Output the (x, y) coordinate of the center of the cell containing the given text.  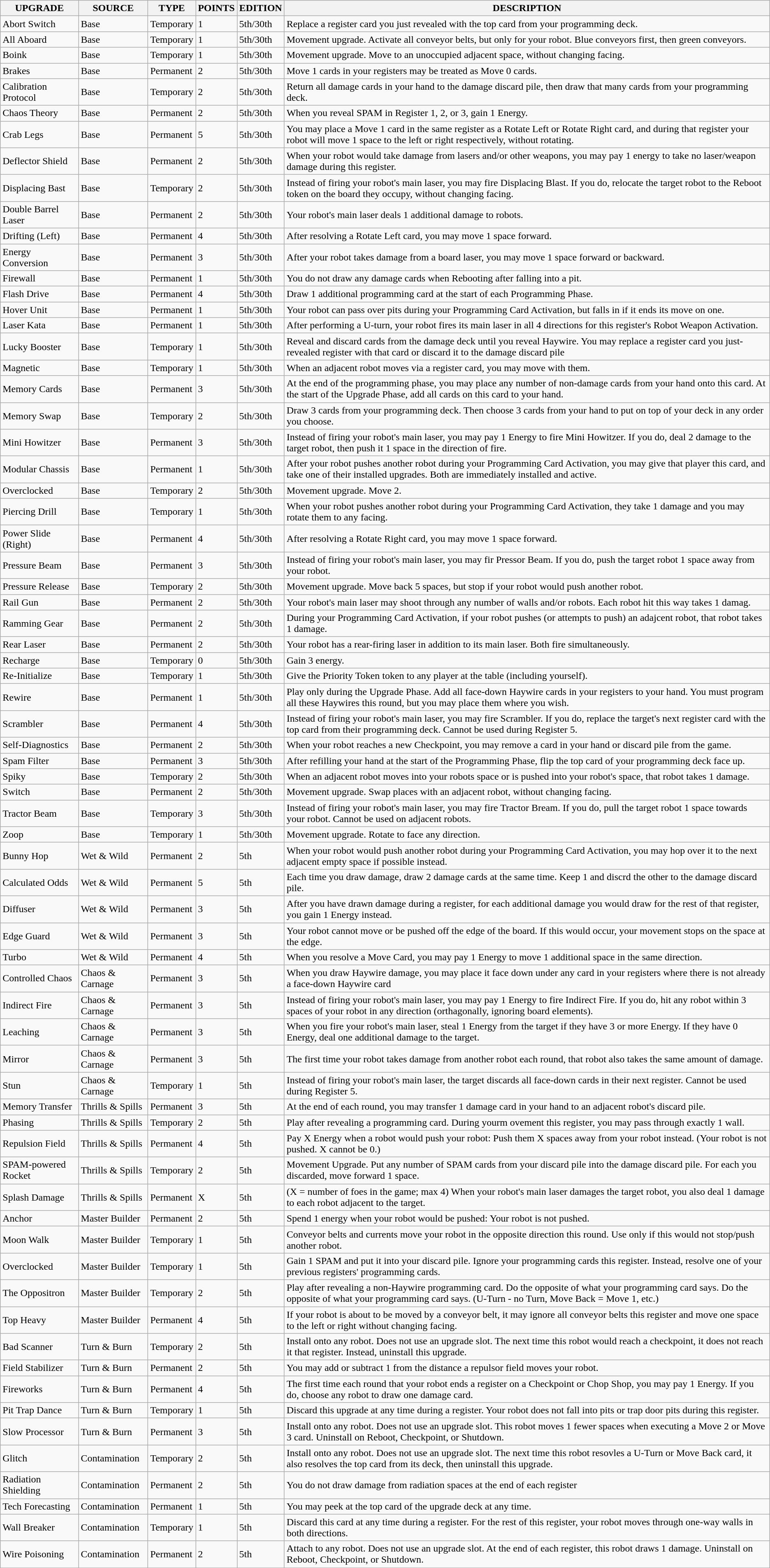
Scrambler (39, 724)
Spam Filter (39, 761)
Zoop (39, 834)
Your robot has a rear-firing laser in addition to its main laser. Both fire simultaneously. (527, 645)
Deflector Shield (39, 161)
Movement upgrade. Rotate to face any direction. (527, 834)
SOURCE (114, 8)
The first time your robot takes damage from another robot each round, that robot also takes the same amount of damage. (527, 1059)
Flash Drive (39, 294)
Switch (39, 792)
Your robot cannot move or be pushed off the edge of the board. If this would occur, your movement stops on the space at the edge. (527, 936)
Wire Poisoning (39, 1554)
Draw 1 additional programming card at the start of each Programming Phase. (527, 294)
Spend 1 energy when your robot would be pushed: Your robot is not pushed. (527, 1218)
Energy Conversion (39, 257)
After refilling your hand at the start of the Programming Phase, flip the top card of your programming deck face up. (527, 761)
Rail Gun (39, 602)
You do not draw any damage cards when Rebooting after falling into a pit. (527, 279)
Movement upgrade. Swap places with an adjacent robot, without changing facing. (527, 792)
Rewire (39, 697)
You do not draw damage from radiation spaces at the end of each register (527, 1485)
Glitch (39, 1458)
Power Slide (Right) (39, 538)
Pay X Energy when a robot would push your robot: Push them X spaces away from your robot instead. (Your robot is not pushed. X cannot be 0.) (527, 1144)
After your robot takes damage from a board laser, you may move 1 space forward or backward. (527, 257)
When an adjacent robot moves into your robots space or is pushed into your robot's space, that robot takes 1 damage. (527, 776)
Recharge (39, 660)
Bad Scanner (39, 1347)
DESCRIPTION (527, 8)
Movement upgrade. Move 2. (527, 490)
Turbo (39, 957)
After you have drawn damage during a register, for each additional damage you would draw for the rest of that register, you gain 1 Energy instead. (527, 909)
Return all damage cards in your hand to the damage discard pile, then draw that many cards from your programming deck. (527, 92)
Mini Howitzer (39, 443)
Diffuser (39, 909)
Moon Walk (39, 1239)
Modular Chassis (39, 469)
You may peek at the top card of the upgrade deck at any time. (527, 1506)
Pressure Release (39, 586)
Calibration Protocol (39, 92)
Radiation Shielding (39, 1485)
Displacing Bast (39, 188)
Memory Transfer (39, 1107)
Slow Processor (39, 1432)
Double Barrel Laser (39, 215)
Wall Breaker (39, 1527)
You may add or subtract 1 from the distance a repulsor field moves your robot. (527, 1368)
After resolving a Rotate Right card, you may move 1 space forward. (527, 538)
The Oppositron (39, 1293)
Brakes (39, 71)
Conveyor belts and currents move your robot in the opposite direction this round. Use only if this would not stop/push another robot. (527, 1239)
At the end of each round, you may transfer 1 damage card in your hand to an adjacent robot's discard pile. (527, 1107)
Splash Damage (39, 1197)
POINTS (216, 8)
Movement upgrade. Activate all conveyor belts, but only for your robot. Blue conveyors first, then green conveyors. (527, 39)
After resolving a Rotate Left card, you may move 1 space forward. (527, 236)
Memory Swap (39, 416)
When you reveal SPAM in Register 1, 2, or 3, gain 1 Energy. (527, 113)
SPAM-powered Rocket (39, 1170)
Discard this card at any time during a register. For the rest of this register, your robot moves through one-way walls in both directions. (527, 1527)
Hover Unit (39, 310)
When an adjacent robot moves via a register card, you may move with them. (527, 368)
Draw 3 cards from your programming deck. Then choose 3 cards from your hand to put on top of your deck in any order you choose. (527, 416)
Calculated Odds (39, 882)
UPGRADE (39, 8)
Rear Laser (39, 645)
When you draw Haywire damage, you may place it face down under any card in your registers where there is not already a face-down Haywire card (527, 978)
Give the Priority Token token to any player at the table (including yourself). (527, 676)
When your robot pushes another robot during your Programming Card Activation, they take 1 damage and you may rotate them to any facing. (527, 512)
Laser Kata (39, 325)
Fireworks (39, 1389)
0 (216, 660)
Spiky (39, 776)
Play after revealing a programming card. During yourm ovement this register, you may pass through exactly 1 wall. (527, 1122)
Phasing (39, 1122)
Movement upgrade. Move back 5 spaces, but stop if your robot would push another robot. (527, 586)
Your robot can pass over pits during your Programming Card Activation, but falls in if it ends its move on one. (527, 310)
After performing a U-turn, your robot fires its main laser in all 4 directions for this register's Robot Weapon Activation. (527, 325)
Piercing Drill (39, 512)
Repulsion Field (39, 1144)
Movement upgrade. Move to an unoccupied adjacent space, without changing facing. (527, 55)
During your Programming Card Activation, if your robot pushes (or attempts to push) an adajcent robot, that robot takes 1 damage. (527, 624)
Instead of firing your robot's main laser, the target discards all face-down cards in their next register. Cannot be used during Register 5. (527, 1085)
Bunny Hop (39, 856)
When your robot reaches a new Checkpoint, you may remove a card in your hand or discard pile from the game. (527, 745)
Movement Upgrade. Put any number of SPAM cards from your discard pile into the damage discard pile. For each you discarded, move forward 1 space. (527, 1170)
Indirect Fire (39, 1006)
Move 1 cards in your registers may be treated as Move 0 cards. (527, 71)
Your robot's main laser deals 1 additional damage to robots. (527, 215)
Self-Diagnostics (39, 745)
Your robot's main laser may shoot through any number of walls and/or robots. Each robot hit this way takes 1 damag. (527, 602)
Top Heavy (39, 1320)
Firewall (39, 279)
Mirror (39, 1059)
Controlled Chaos (39, 978)
Boink (39, 55)
All Aboard (39, 39)
Edge Guard (39, 936)
TYPE (172, 8)
Lucky Booster (39, 346)
Abort Switch (39, 24)
Field Stabilizer (39, 1368)
Anchor (39, 1218)
Tech Forecasting (39, 1506)
When your robot would take damage from lasers and/or other weapons, you may pay 1 energy to take no laser/weapon damage during this register. (527, 161)
EDITION (261, 8)
Memory Cards (39, 389)
Leaching (39, 1032)
Magnetic (39, 368)
Drifting (Left) (39, 236)
X (216, 1197)
Stun (39, 1085)
Pit Trap Dance (39, 1410)
Chaos Theory (39, 113)
Tractor Beam (39, 813)
Each time you draw damage, draw 2 damage cards at the same time. Keep 1 and discrd the other to the damage discard pile. (527, 882)
Replace a register card you just revealed with the top card from your programming deck. (527, 24)
Pressure Beam (39, 565)
Crab Legs (39, 134)
Re-Initialize (39, 676)
When you resolve a Move Card, you may pay 1 Energy to move 1 additional space in the same direction. (527, 957)
Ramming Gear (39, 624)
Instead of firing your robot's main laser, you may fir Pressor Beam. If you do, push the target robot 1 space away from your robot. (527, 565)
Discard this upgrade at any time during a register. Your robot does not fall into pits or trap door pits during this register. (527, 1410)
Gain 3 energy. (527, 660)
